Provide the [x, y] coordinate of the cell's center where the given text is located.  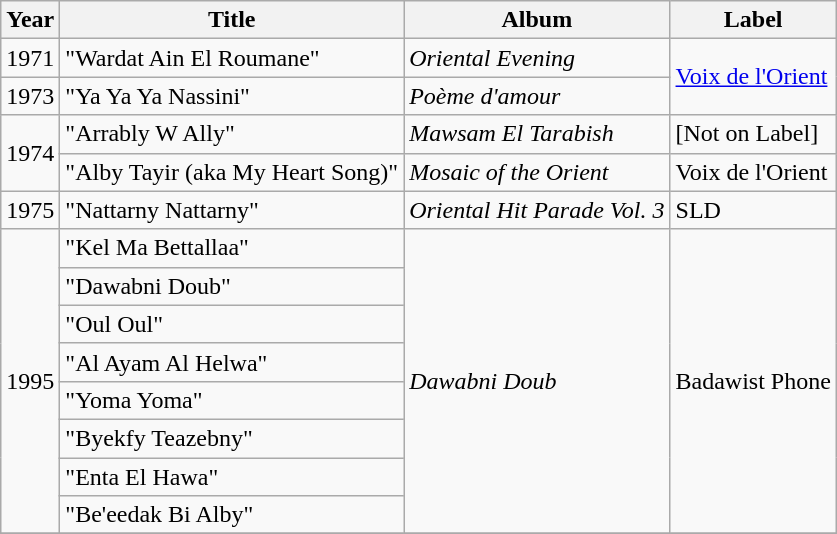
"Al Ayam Al Helwa" [232, 362]
1975 [30, 210]
Label [753, 20]
"Alby Tayir (aka My Heart Song)" [232, 172]
"Byekfy Teazebny" [232, 438]
"Yoma Yoma" [232, 400]
Poème d'amour [537, 96]
1973 [30, 96]
Badawist Phone [753, 381]
[Not on Label] [753, 134]
Title [232, 20]
1974 [30, 153]
"Arrably W Ally" [232, 134]
Mawsam El Tarabish [537, 134]
Oriental Evening [537, 58]
"Be'eedak Bi Alby" [232, 515]
"Kel Ma Bettallaa" [232, 248]
SLD [753, 210]
"Nattarny Nattarny" [232, 210]
Year [30, 20]
Album [537, 20]
Dawabni Doub [537, 381]
"Enta El Hawa" [232, 477]
1995 [30, 381]
"Ya Ya Ya Nassini" [232, 96]
"Dawabni Doub" [232, 286]
Mosaic of the Orient [537, 172]
"Oul Oul" [232, 324]
Oriental Hit Parade Vol. 3 [537, 210]
1971 [30, 58]
"Wardat Ain El Roumane" [232, 58]
